Determine the [x, y] coordinate at the center of the cell enclosing the given text.  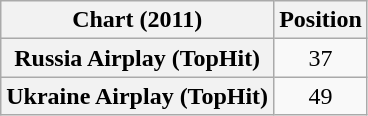
Chart (2011) [138, 20]
49 [321, 96]
Ukraine Airplay (TopHit) [138, 96]
37 [321, 58]
Russia Airplay (TopHit) [138, 58]
Position [321, 20]
